Capture the cell that displays the provided text and extract its (X, Y) central coordinate. 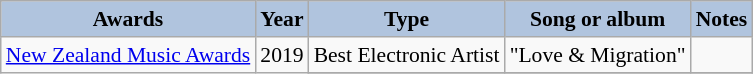
New Zealand Music Awards (128, 55)
Year (282, 19)
Type (407, 19)
Notes (722, 19)
Best Electronic Artist (407, 55)
Song or album (598, 19)
2019 (282, 55)
Awards (128, 19)
"Love & Migration" (598, 55)
